For the text-containing cell, return its midpoint in [X, Y] coordinate format. 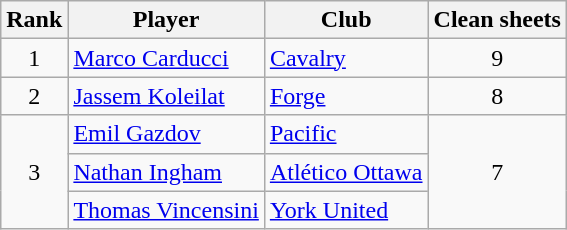
Emil Gazdov [166, 134]
Jassem Koleilat [166, 96]
3 [34, 172]
Marco Carducci [166, 58]
Clean sheets [497, 20]
Thomas Vincensini [166, 210]
9 [497, 58]
Cavalry [346, 58]
Player [166, 20]
Rank [34, 20]
1 [34, 58]
2 [34, 96]
Club [346, 20]
Nathan Ingham [166, 172]
7 [497, 172]
Forge [346, 96]
Pacific [346, 134]
Atlético Ottawa [346, 172]
York United [346, 210]
8 [497, 96]
